Search for the cell housing the specified text and yield its (x, y) center coordinate. 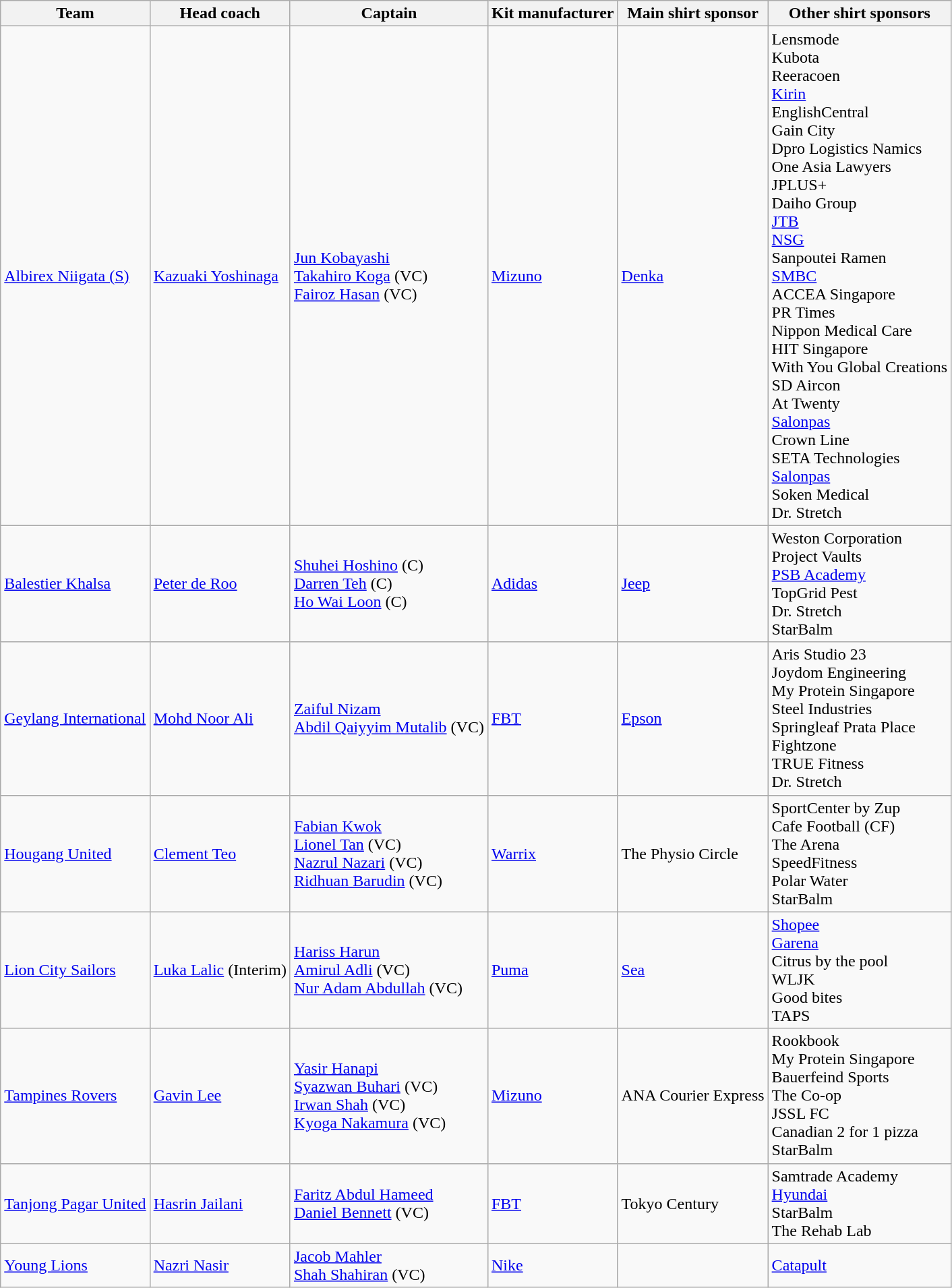
Head coach (220, 13)
SportCenter by Zup Cafe Football (CF) The Arena SpeedFitness Polar Water StarBalm (859, 854)
Tampines Rovers (76, 1096)
Lion City Sailors (76, 970)
Main shirt sponsor (693, 13)
Epson (693, 719)
ANA Courier Express (693, 1096)
Other shirt sponsors (859, 13)
Jacob Mahler Shah Shahiran (VC) (388, 1265)
Mohd Noor Ali (220, 719)
Captain (388, 13)
Adidas (553, 584)
Samtrade Academy Hyundai StarBalm The Rehab Lab (859, 1203)
Denka (693, 276)
Balestier Khalsa (76, 584)
Clement Teo (220, 854)
Young Lions (76, 1265)
Shopee Garena Citrus by the pool WLJK Good bites TAPS (859, 970)
Aris Studio 23 Joydom Engineering My Protein Singapore Steel Industries Springleaf Prata Place Fightzone TRUE Fitness Dr. Stretch (859, 719)
Gavin Lee (220, 1096)
Sea (693, 970)
Hougang United (76, 854)
Jeep (693, 584)
Luka Lalic (Interim) (220, 970)
Fabian Kwok Lionel Tan (VC) Nazrul Nazari (VC) Ridhuan Barudin (VC) (388, 854)
Yasir Hanapi Syazwan Buhari (VC) Irwan Shah (VC) Kyoga Nakamura (VC) (388, 1096)
Jun Kobayashi Takahiro Koga (VC) Fairoz Hasan (VC) (388, 276)
Zaiful Nizam Abdil Qaiyyim Mutalib (VC) (388, 719)
Shuhei Hoshino (C) Darren Teh (C) Ho Wai Loon (C) (388, 584)
Weston Corporation Project Vaults PSB Academy TopGrid Pest Dr. Stretch StarBalm (859, 584)
Tokyo Century (693, 1203)
The Physio Circle (693, 854)
Hariss Harun Amirul Adli (VC) Nur Adam Abdullah (VC) (388, 970)
Rookbook My Protein Singapore Bauerfeind Sports The Co-op JSSL FC Canadian 2 for 1 pizza StarBalm (859, 1096)
Kazuaki Yoshinaga (220, 276)
Faritz Abdul Hameed Daniel Bennett (VC) (388, 1203)
Albirex Niigata (S) (76, 276)
Geylang International (76, 719)
Peter de Roo (220, 584)
Hasrin Jailani (220, 1203)
Tanjong Pagar United (76, 1203)
Team (76, 13)
Kit manufacturer (553, 13)
Warrix (553, 854)
Nazri Nasir (220, 1265)
Catapult (859, 1265)
Puma (553, 970)
Nike (553, 1265)
